Extract the (X, Y) coordinate from the center of the cell holding the provided text.  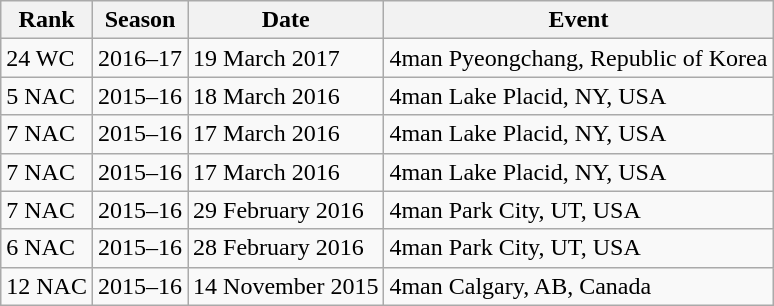
14 November 2015 (286, 286)
6 NAC (47, 248)
4man Pyeongchang, Republic of Korea (578, 58)
29 February 2016 (286, 210)
28 February 2016 (286, 248)
Rank (47, 20)
Season (140, 20)
12 NAC (47, 286)
5 NAC (47, 96)
2016–17 (140, 58)
Event (578, 20)
24 WC (47, 58)
18 March 2016 (286, 96)
Date (286, 20)
19 March 2017 (286, 58)
4man Calgary, AB, Canada (578, 286)
